Find where the given text appears and provide that cell's center as [X, Y] coordinate. 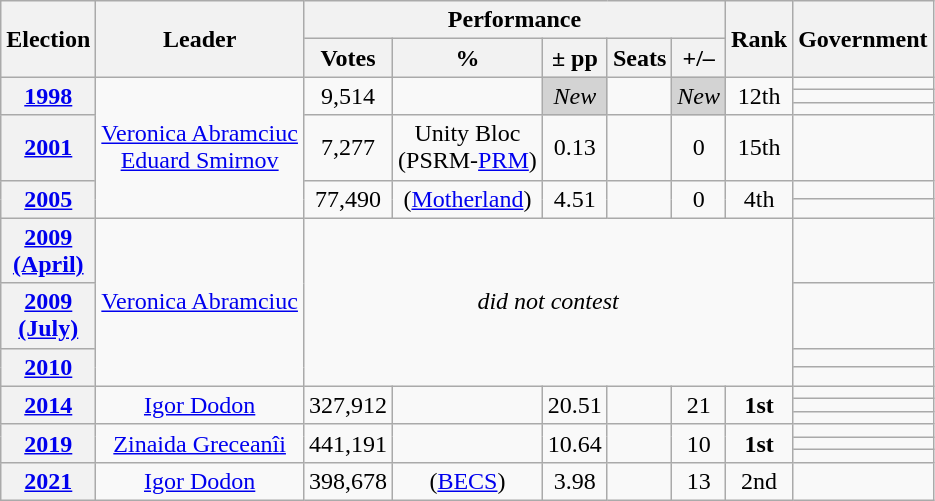
Unity Bloc(PSRM-PRM) [468, 148]
398,678 [348, 481]
2009(April) [48, 250]
% [468, 58]
did not contest [548, 302]
(BECS) [468, 481]
12th [760, 96]
2010 [48, 367]
(Motherland) [468, 199]
Votes [348, 58]
2nd [760, 481]
2005 [48, 199]
1998 [48, 96]
20.51 [574, 405]
Seats [639, 58]
2009(July) [48, 316]
21 [699, 405]
2021 [48, 481]
Leader [200, 39]
Rank [760, 39]
Veronica Abramciuc [200, 302]
10.64 [574, 443]
10 [699, 443]
Veronica AbramciucEduard Smirnov [200, 148]
327,912 [348, 405]
2019 [48, 443]
Election [48, 39]
± pp [574, 58]
4th [760, 199]
77,490 [348, 199]
441,191 [348, 443]
13 [699, 481]
Government [863, 39]
Performance [514, 20]
2014 [48, 405]
0.13 [574, 148]
2001 [48, 148]
Zinaida Greceanîi [200, 443]
4.51 [574, 199]
9,514 [348, 96]
7,277 [348, 148]
15th [760, 148]
3.98 [574, 481]
+/– [699, 58]
